Scan for the cell matching the given text and deliver its (X, Y) coordinate at center. 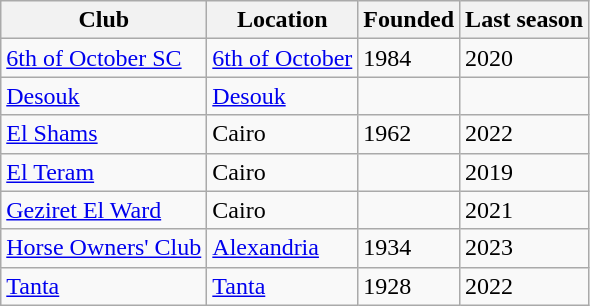
1928 (409, 286)
Alexandria (282, 248)
El Shams (104, 134)
Location (282, 20)
Horse Owners' Club (104, 248)
Club (104, 20)
6th of October SC (104, 58)
Geziret El Ward (104, 210)
Last season (524, 20)
2020 (524, 58)
1934 (409, 248)
1984 (409, 58)
Founded (409, 20)
El Teram (104, 172)
2023 (524, 248)
6th of October (282, 58)
2019 (524, 172)
1962 (409, 134)
2021 (524, 210)
